Scan for the cell matching the given text and deliver its [X, Y] coordinate at center. 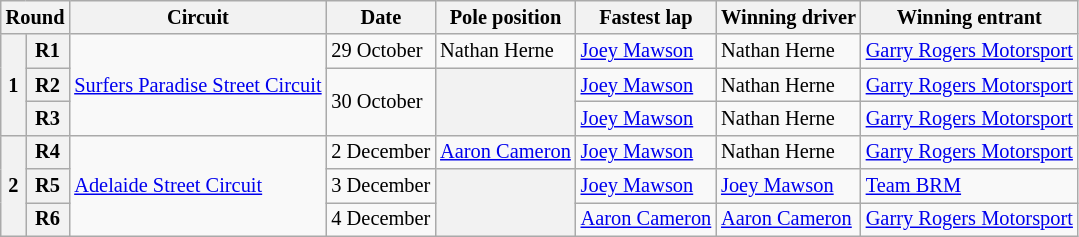
R4 [48, 152]
4 December [380, 219]
Fastest lap [646, 17]
R3 [48, 118]
R1 [48, 51]
R2 [48, 85]
Winning driver [788, 17]
Adelaide Street Circuit [198, 186]
29 October [380, 51]
Round [36, 17]
R5 [48, 186]
2 [14, 186]
Pole position [505, 17]
1 [14, 84]
Circuit [198, 17]
2 December [380, 152]
Surfers Paradise Street Circuit [198, 84]
Winning entrant [970, 17]
Team BRM [970, 186]
Date [380, 17]
3 December [380, 186]
30 October [380, 102]
R6 [48, 219]
